Search for the cell housing the specified text and yield its [X, Y] center coordinate. 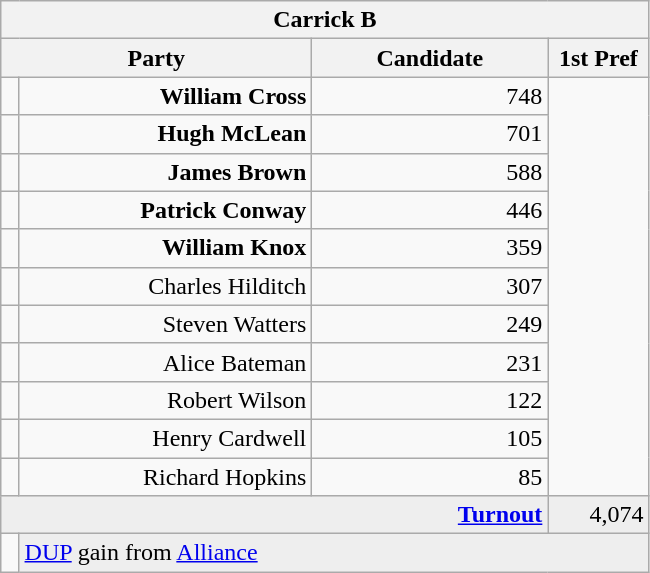
105 [430, 438]
Hugh McLean [166, 134]
446 [430, 210]
DUP gain from Alliance [334, 553]
1st Pref [598, 58]
748 [430, 96]
Carrick B [325, 20]
359 [430, 248]
4,074 [598, 515]
231 [430, 362]
122 [430, 400]
Turnout [274, 515]
Robert Wilson [166, 400]
William Knox [166, 248]
Richard Hopkins [166, 477]
Alice Bateman [166, 362]
Steven Watters [166, 324]
249 [430, 324]
307 [430, 286]
Patrick Conway [166, 210]
Charles Hilditch [166, 286]
Candidate [430, 58]
Henry Cardwell [166, 438]
85 [430, 477]
William Cross [166, 96]
James Brown [166, 172]
588 [430, 172]
Party [156, 58]
701 [430, 134]
